Scan for the cell matching the given text and deliver its (x, y) coordinate at center. 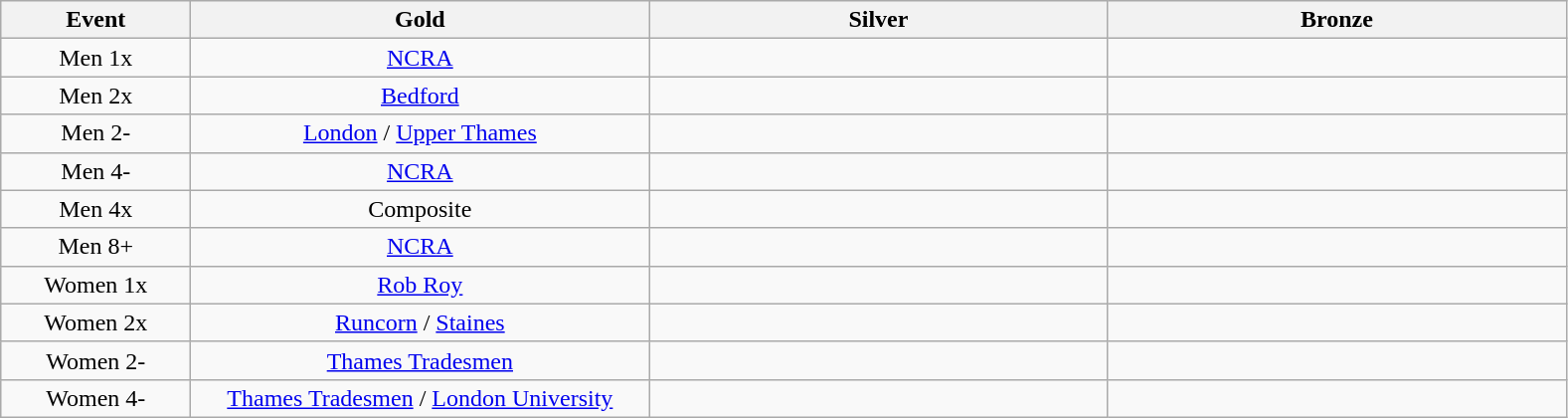
Men 4x (95, 209)
Event (95, 20)
Thames Tradesmen / London University (420, 398)
Thames Tradesmen (420, 360)
Bronze (1336, 20)
Women 2x (95, 322)
Gold (420, 20)
Runcorn / Staines (420, 322)
Rob Roy (420, 285)
Men 8+ (95, 247)
Women 1x (95, 285)
Bedford (420, 96)
Men 1x (95, 58)
Women 2- (95, 360)
Composite (420, 209)
Women 4- (95, 398)
Men 2x (95, 96)
Silver (879, 20)
Men 2- (95, 133)
Men 4- (95, 171)
London / Upper Thames (420, 133)
